From the cell containing the given text, extract its center point as [X, Y] coordinate. 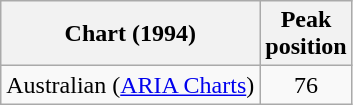
76 [306, 85]
Peakposition [306, 34]
Chart (1994) [130, 34]
Australian (ARIA Charts) [130, 85]
